From the cell containing the given text, extract its center point as [X, Y] coordinate. 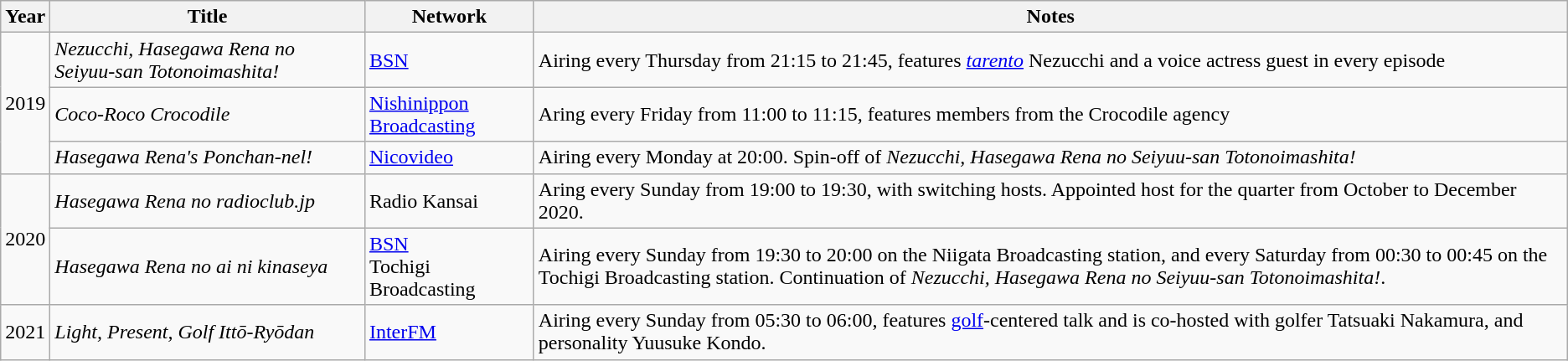
BSN [449, 60]
InterFM [449, 332]
2020 [25, 240]
Coco-Roco Crocodile [208, 114]
Airing every Thursday from 21:15 to 21:45, features tarento Nezucchi and a voice actress guest in every episode [1050, 60]
BSNTochigi Broadcasting [449, 266]
Airing every Sunday from 05:30 to 06:00, features golf-centered talk and is co-hosted with golfer Tatsuaki Nakamura, and personality Yuusuke Kondo. [1050, 332]
Aring every Sunday from 19:00 to 19:30, with switching hosts. Appointed host for the quarter from October to December 2020. [1050, 201]
Airing every Monday at 20:00. Spin-off of Nezucchi, Hasegawa Rena no Seiyuu-san Totonoimashita! [1050, 157]
2019 [25, 103]
Aring every Friday from 11:00 to 11:15, features members from the Crocodile agency [1050, 114]
Light, Present, Golf Ittō-Ryōdan [208, 332]
2021 [25, 332]
Nezucchi, Hasegawa Rena no Seiyuu-san Totonoimashita! [208, 60]
Hasegawa Rena no radioclub.jp [208, 201]
Year [25, 17]
Notes [1050, 17]
Hasegawa Rena no ai ni kinaseya [208, 266]
Hasegawa Rena's Ponchan-nel! [208, 157]
Nishinippon Broadcasting [449, 114]
Nicovideo [449, 157]
Radio Kansai [449, 201]
Network [449, 17]
Title [208, 17]
